Find where the given text appears and provide that cell's center as (x, y) coordinate. 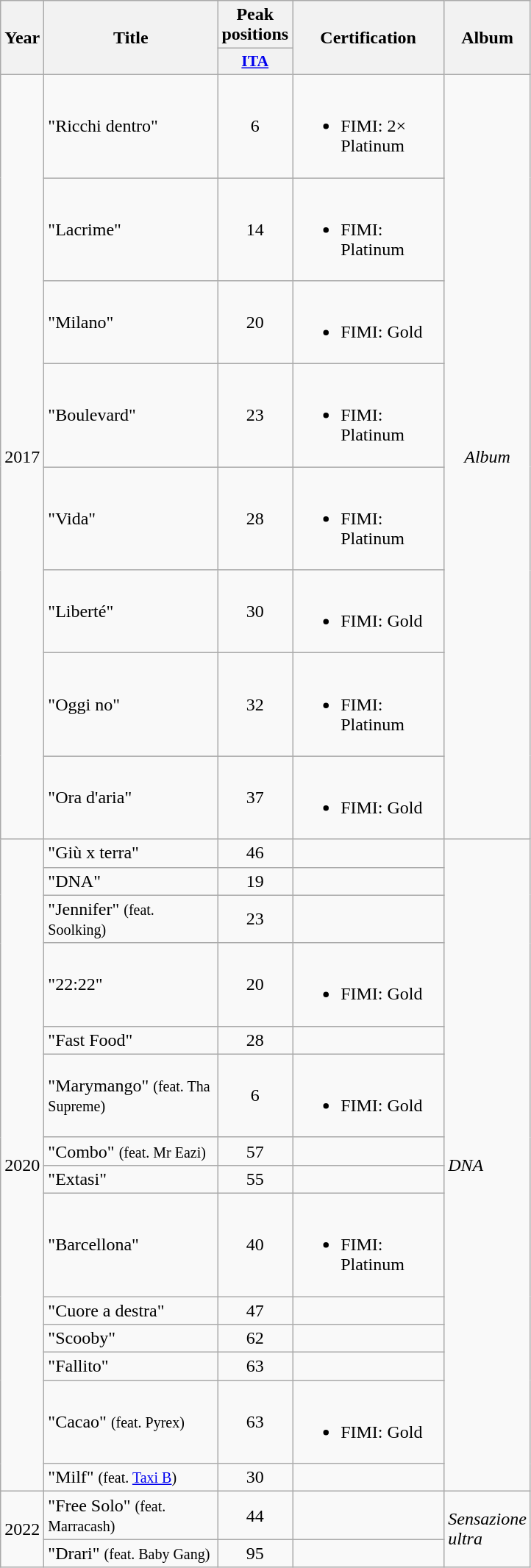
"Vida" (131, 518)
"DNA" (131, 881)
"Marymango" (feat. Tha Supreme) (131, 1096)
FIMI: 2× Platinum (368, 126)
"Cuore a destra" (131, 1310)
"Free Solo" (feat. Marracash) (131, 1515)
57 (255, 1151)
40 (255, 1244)
2017 (22, 457)
"Scooby" (131, 1339)
46 (255, 853)
2020 (22, 1165)
"Jennifer" (feat. Soolking) (131, 919)
62 (255, 1339)
37 (255, 797)
"Cacao" (feat. Pyrex) (131, 1422)
DNA (488, 1165)
Year (22, 38)
19 (255, 881)
"Boulevard" (131, 416)
2022 (22, 1530)
Title (131, 38)
"Liberté" (131, 612)
"Ora d'aria" (131, 797)
44 (255, 1515)
"Ricchi dentro" (131, 126)
"Extasi" (131, 1179)
"Oggi no" (131, 705)
Certification (368, 38)
Sensazione ultra (488, 1530)
"Barcellona" (131, 1244)
14 (255, 229)
"Combo" (feat. Mr Eazi) (131, 1151)
55 (255, 1179)
"Drari" (feat. Baby Gang) (131, 1553)
Peak positions (255, 25)
32 (255, 705)
"Milano" (131, 322)
95 (255, 1553)
47 (255, 1310)
"Milf" (feat. Taxi B) (131, 1478)
"Fast Food" (131, 1040)
"22:22" (131, 984)
"Lacrime" (131, 229)
"Giù x terra" (131, 853)
ITA (255, 62)
"Fallito" (131, 1366)
